Search for the cell housing the specified text and yield its (X, Y) center coordinate. 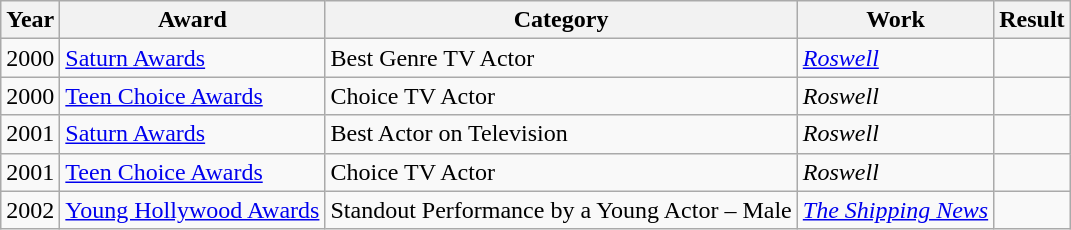
Year (30, 20)
2002 (30, 210)
Work (895, 20)
Best Actor on Television (561, 134)
Award (192, 20)
Best Genre TV Actor (561, 58)
The Shipping News (895, 210)
Category (561, 20)
Young Hollywood Awards (192, 210)
Result (1032, 20)
Standout Performance by a Young Actor – Male (561, 210)
